For the text-containing cell, return its midpoint in (X, Y) coordinate format. 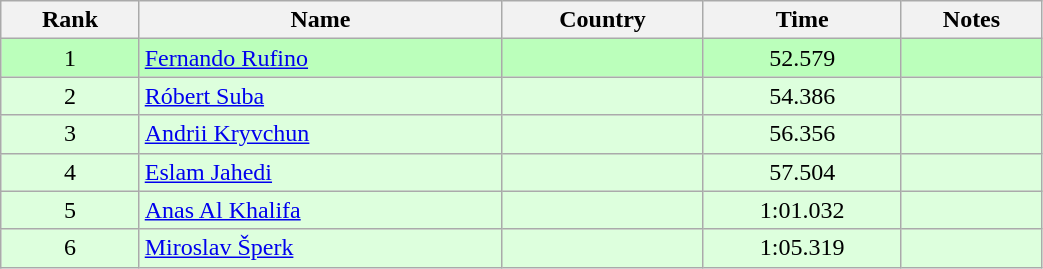
4 (70, 172)
Anas Al Khalifa (320, 210)
1:05.319 (802, 248)
Country (603, 20)
Fernando Rufino (320, 58)
Róbert Suba (320, 96)
57.504 (802, 172)
56.356 (802, 134)
6 (70, 248)
3 (70, 134)
Rank (70, 20)
1 (70, 58)
52.579 (802, 58)
Time (802, 20)
54.386 (802, 96)
Andrii Kryvchun (320, 134)
Notes (972, 20)
Name (320, 20)
1:01.032 (802, 210)
2 (70, 96)
Miroslav Šperk (320, 248)
Eslam Jahedi (320, 172)
5 (70, 210)
